Determine the [x, y] coordinate at the center of the cell enclosing the given text.  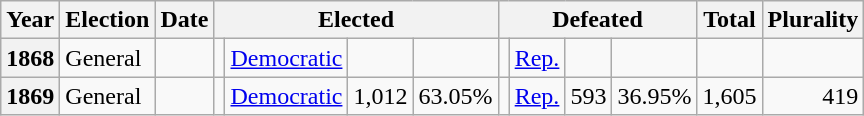
Elected [356, 20]
36.95% [654, 96]
419 [813, 96]
1,012 [380, 96]
63.05% [456, 96]
Plurality [813, 20]
593 [588, 96]
1868 [30, 58]
Total [730, 20]
1,605 [730, 96]
Defeated [598, 20]
Date [184, 20]
Year [30, 20]
1869 [30, 96]
Election [108, 20]
